Pinpoint the cell where the given text exists, returning its [X, Y] midpoint coordinate. 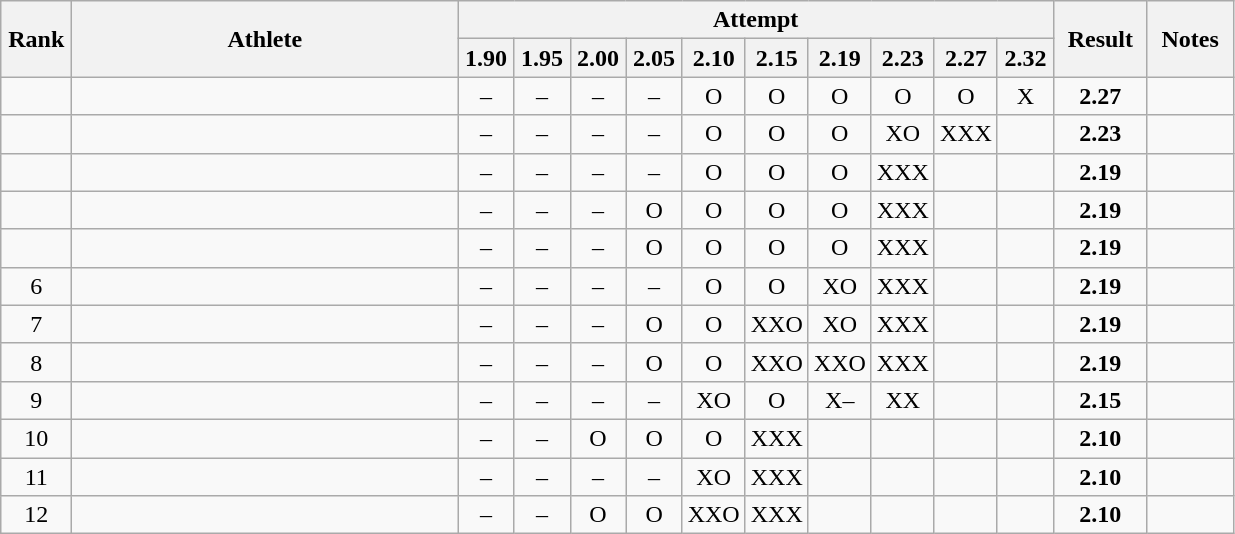
8 [36, 362]
9 [36, 400]
11 [36, 477]
Notes [1190, 39]
2.00 [598, 58]
Attempt [756, 20]
Result [1101, 39]
1.90 [486, 58]
7 [36, 324]
X– [840, 400]
2.05 [654, 58]
XX [902, 400]
2.32 [1025, 58]
X [1025, 96]
10 [36, 438]
6 [36, 286]
Rank [36, 39]
1.95 [542, 58]
Athlete [265, 39]
12 [36, 515]
